Return (x, y) of the center of cell containing provided text 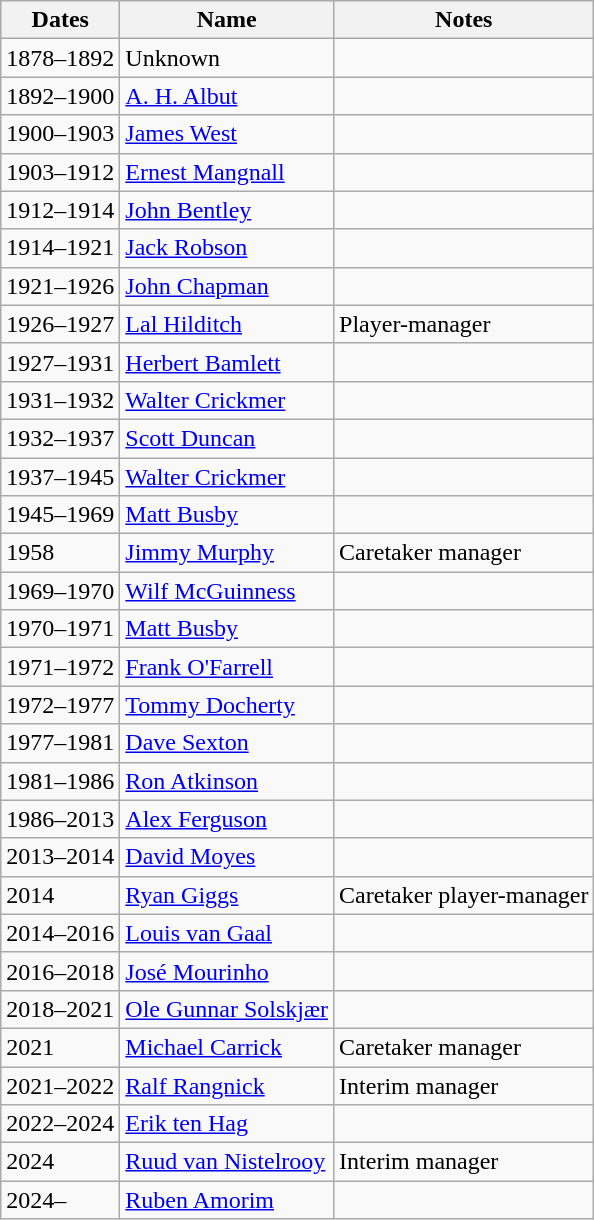
José Mourinho (227, 971)
1932–1937 (60, 438)
1986–2013 (60, 819)
1969–1970 (60, 591)
1937–1945 (60, 477)
Ralf Rangnick (227, 1085)
Name (227, 20)
Ruud van Nistelrooy (227, 1162)
1977–1981 (60, 743)
Ernest Mangnall (227, 172)
Ron Atkinson (227, 781)
Michael Carrick (227, 1047)
A. H. Albut (227, 96)
1921–1926 (60, 286)
2021 (60, 1047)
1970–1971 (60, 629)
1981–1986 (60, 781)
1971–1972 (60, 667)
2016–2018 (60, 971)
1878–1892 (60, 58)
Alex Ferguson (227, 819)
Herbert Bamlett (227, 362)
Ryan Giggs (227, 895)
Jack Robson (227, 248)
Dave Sexton (227, 743)
1900–1903 (60, 134)
Wilf McGuinness (227, 591)
James West (227, 134)
John Bentley (227, 210)
Louis van Gaal (227, 933)
Tommy Docherty (227, 705)
Notes (464, 20)
1912–1914 (60, 210)
Jimmy Murphy (227, 553)
2018–2021 (60, 1009)
2022–2024 (60, 1124)
1926–1927 (60, 324)
1931–1932 (60, 400)
Frank O'Farrell (227, 667)
1914–1921 (60, 248)
2024 (60, 1162)
2013–2014 (60, 857)
Scott Duncan (227, 438)
Player-manager (464, 324)
1972–1977 (60, 705)
Caretaker player-manager (464, 895)
1958 (60, 553)
1945–1969 (60, 515)
John Chapman (227, 286)
2014 (60, 895)
1903–1912 (60, 172)
David Moyes (227, 857)
1927–1931 (60, 362)
2024– (60, 1200)
Lal Hilditch (227, 324)
1892–1900 (60, 96)
Ole Gunnar Solskjær (227, 1009)
Erik ten Hag (227, 1124)
Unknown (227, 58)
Ruben Amorim (227, 1200)
2021–2022 (60, 1085)
Dates (60, 20)
2014–2016 (60, 933)
